Extract the [x, y] coordinate from the center of the cell holding the provided text.  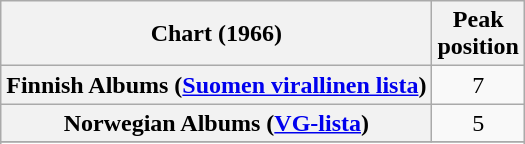
Finnish Albums (Suomen virallinen lista) [216, 85]
7 [478, 85]
5 [478, 123]
Peakposition [478, 34]
Chart (1966) [216, 34]
Norwegian Albums (VG-lista) [216, 123]
